For the text-containing cell, return its midpoint in [x, y] coordinate format. 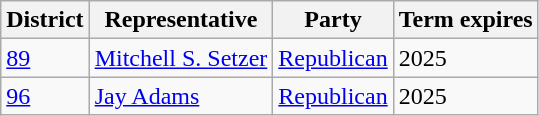
96 [45, 96]
Jay Adams [181, 96]
Representative [181, 20]
Party [333, 20]
Mitchell S. Setzer [181, 58]
District [45, 20]
89 [45, 58]
Term expires [466, 20]
